Locate the cell with the specified text and output its [x, y] center coordinate. 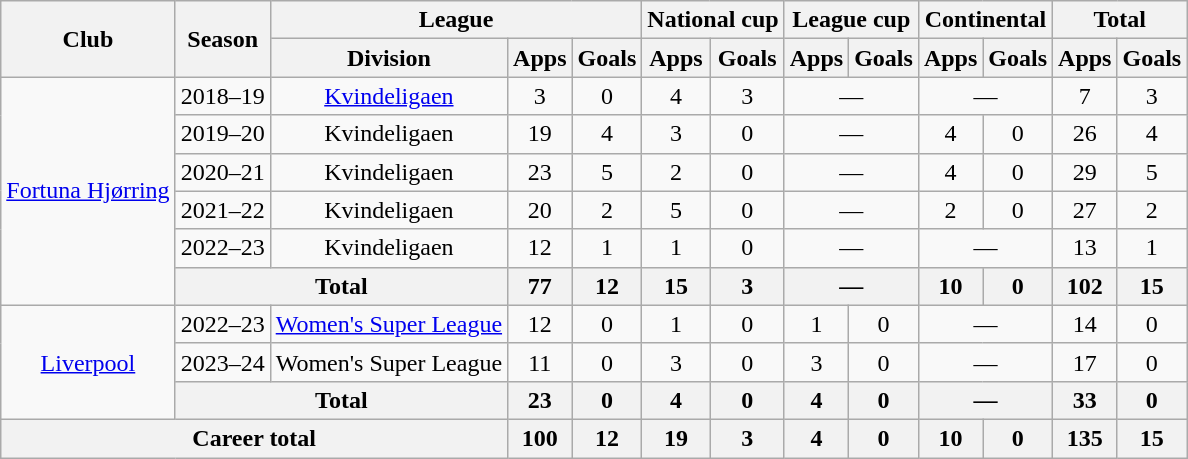
2018–19 [222, 96]
Season [222, 39]
26 [1085, 134]
14 [1085, 324]
33 [1085, 400]
Division [388, 58]
17 [1085, 362]
Continental [985, 20]
Fortuna Hjørring [88, 191]
Liverpool [88, 362]
League [456, 20]
135 [1085, 438]
77 [540, 286]
2021–22 [222, 210]
2020–21 [222, 172]
100 [540, 438]
Career total [254, 438]
27 [1085, 210]
102 [1085, 286]
2023–24 [222, 362]
11 [540, 362]
2019–20 [222, 134]
13 [1085, 248]
7 [1085, 96]
National cup [713, 20]
Club [88, 39]
League cup [851, 20]
29 [1085, 172]
20 [540, 210]
